Return [x, y] of the center of cell containing provided text 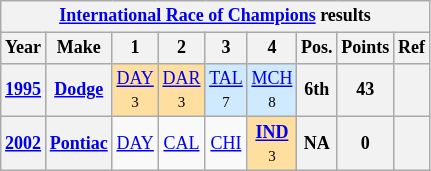
Pos. [317, 48]
International Race of Champions results [216, 16]
Points [366, 48]
3 [226, 48]
CAL [182, 144]
43 [366, 90]
IND3 [272, 144]
4 [272, 48]
Year [24, 48]
Pontiac [78, 144]
DAR3 [182, 90]
1 [135, 48]
TAL7 [226, 90]
1995 [24, 90]
Dodge [78, 90]
2002 [24, 144]
MCH8 [272, 90]
6th [317, 90]
DAY [135, 144]
DAY3 [135, 90]
2 [182, 48]
CHI [226, 144]
Make [78, 48]
NA [317, 144]
0 [366, 144]
Ref [412, 48]
